Scan for the cell matching the given text and deliver its [x, y] coordinate at center. 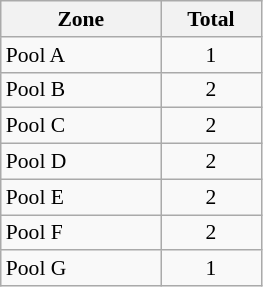
Total [211, 19]
Pool A [81, 55]
Pool E [81, 197]
Pool B [81, 90]
Pool D [81, 162]
Pool C [81, 126]
Pool F [81, 233]
Pool G [81, 269]
Zone [81, 19]
